Capture the cell that displays the provided text and extract its (X, Y) central coordinate. 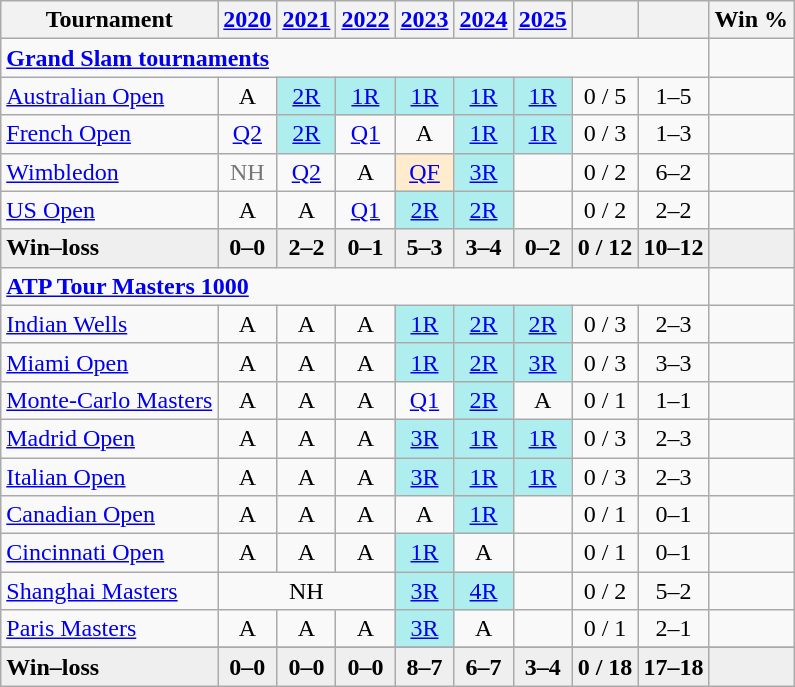
Paris Masters (110, 629)
8–7 (424, 667)
2024 (484, 20)
Win % (752, 20)
French Open (110, 134)
5–2 (674, 591)
2–1 (674, 629)
5–3 (424, 248)
Indian Wells (110, 324)
ATP Tour Masters 1000 (355, 286)
0–2 (542, 248)
3–3 (674, 362)
1–1 (674, 400)
Italian Open (110, 477)
Monte-Carlo Masters (110, 400)
1–5 (674, 96)
0 / 5 (605, 96)
2021 (306, 20)
Australian Open (110, 96)
17–18 (674, 667)
Wimbledon (110, 172)
Madrid Open (110, 438)
0 / 12 (605, 248)
US Open (110, 210)
2022 (366, 20)
1–3 (674, 134)
10–12 (674, 248)
2025 (542, 20)
Canadian Open (110, 515)
2020 (248, 20)
QF (424, 172)
0 / 18 (605, 667)
Cincinnati Open (110, 553)
Shanghai Masters (110, 591)
Tournament (110, 20)
4R (484, 591)
6–2 (674, 172)
Grand Slam tournaments (355, 58)
Miami Open (110, 362)
6–7 (484, 667)
2023 (424, 20)
